Return [x, y] of the center of cell containing provided text 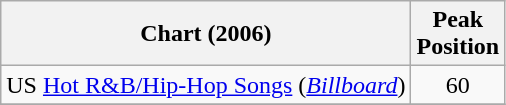
Chart (2006) [206, 34]
60 [458, 85]
US Hot R&B/Hip-Hop Songs (Billboard) [206, 85]
PeakPosition [458, 34]
